Return the [X, Y] coordinate for the center point of the cell that contains the specified text.  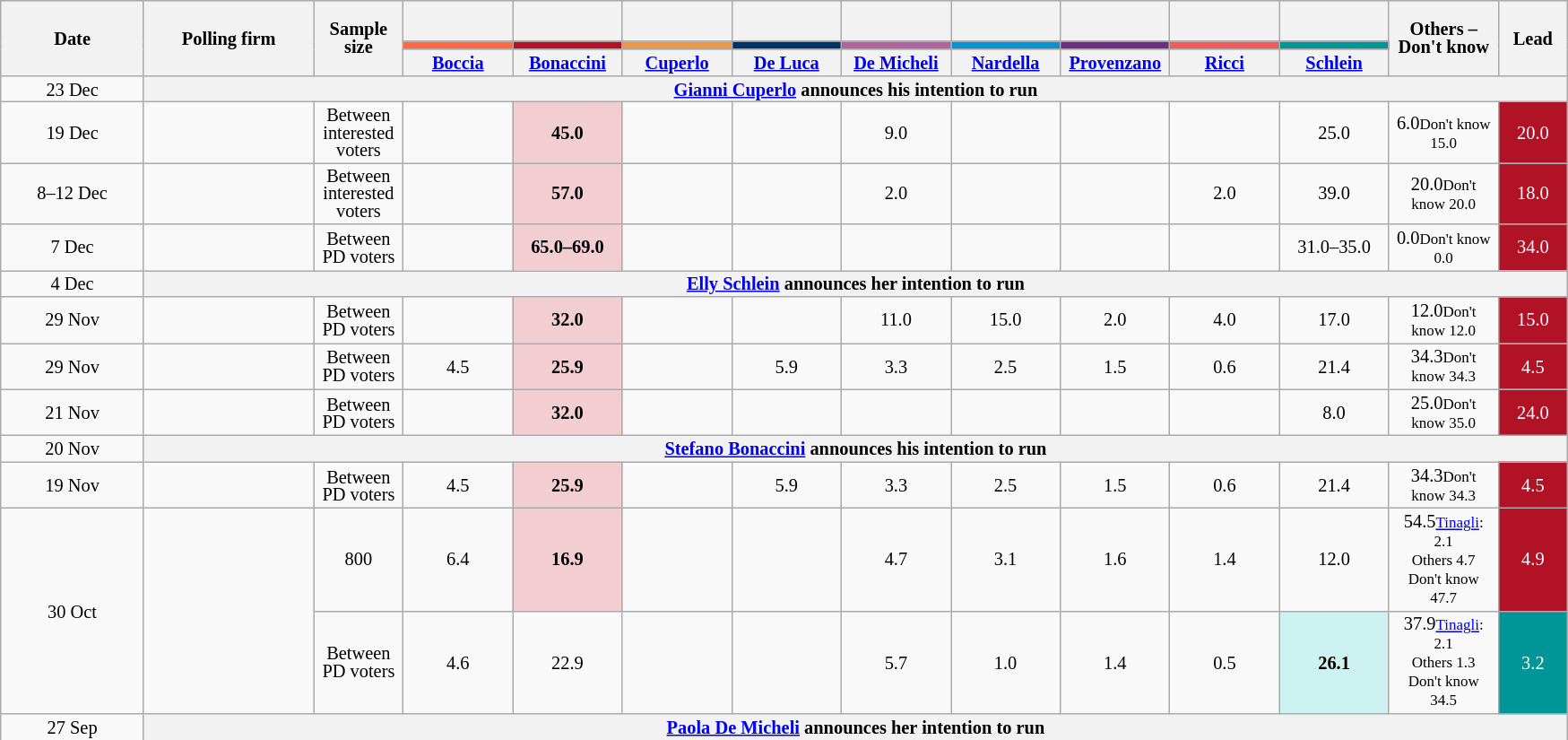
1.0 [1005, 662]
24.0 [1533, 413]
12.0 [1334, 560]
45.0 [567, 132]
11.0 [896, 319]
57.0 [567, 193]
Boccia [458, 63]
19 Nov [73, 485]
4.6 [458, 662]
4.0 [1225, 319]
9.0 [896, 132]
800 [359, 560]
De Micheli [896, 63]
Polling firm [229, 38]
Schlein [1334, 63]
7 Dec [73, 248]
20.0 [1533, 132]
39.0 [1334, 193]
21 Nov [73, 413]
3.1 [1005, 560]
30 Oct [73, 610]
Bonaccini [567, 63]
18.0 [1533, 193]
22.9 [567, 662]
6.4 [458, 560]
3.2 [1533, 662]
65.0–69.0 [567, 248]
19 Dec [73, 132]
0.5 [1225, 662]
34.0 [1533, 248]
37.9Tinagli: 2.1Others 1.3Don't know 34.5 [1443, 662]
8–12 Dec [73, 193]
8.0 [1334, 413]
Ricci [1225, 63]
Others – Don't know [1443, 38]
Sample size [359, 38]
26.1 [1334, 662]
Provenzano [1115, 63]
Date [73, 38]
25.0 [1334, 132]
Elly Schlein announces her intention to run [855, 283]
20 Nov [73, 448]
Stefano Bonaccini announces his intention to run [855, 448]
4.7 [896, 560]
4.9 [1533, 560]
12.0Don't know 12.0 [1443, 319]
17.0 [1334, 319]
23 Dec [73, 88]
25.0Don't know 35.0 [1443, 413]
31.0–35.0 [1334, 248]
6.0Don't know 15.0 [1443, 132]
Lead [1533, 38]
Paola De Micheli announces her intention to run [855, 727]
0.0Don't know 0.0 [1443, 248]
Gianni Cuperlo announces his intention to run [855, 88]
4 Dec [73, 283]
Cuperlo [677, 63]
16.9 [567, 560]
27 Sep [73, 727]
1.6 [1115, 560]
54.5Tinagli: 2.1Others 4.7Don't know 47.7 [1443, 560]
5.7 [896, 662]
20.0Don't know 20.0 [1443, 193]
Nardella [1005, 63]
De Luca [786, 63]
